Scan for the cell matching the given text and deliver its [x, y] coordinate at center. 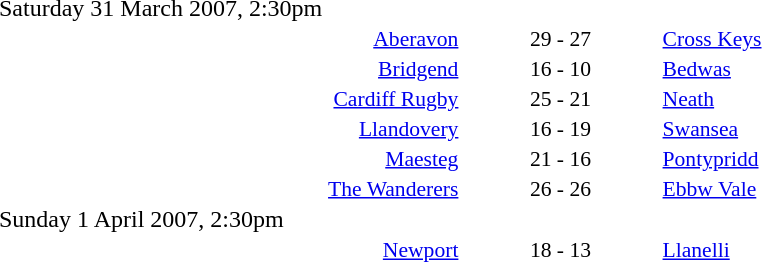
16 - 10 [560, 68]
29 - 27 [560, 38]
21 - 16 [560, 158]
25 - 21 [560, 98]
26 - 26 [560, 188]
16 - 19 [560, 128]
